From the cell containing the given text, extract its center point as [X, Y] coordinate. 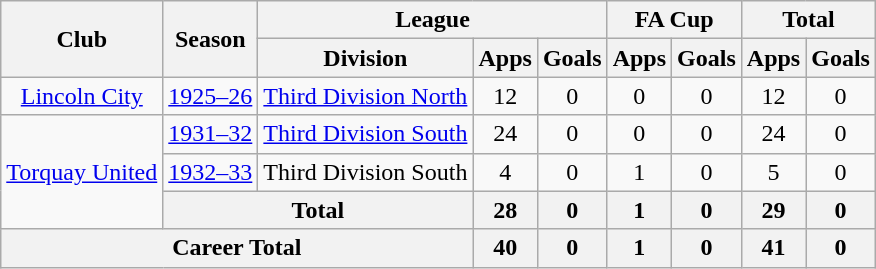
Division [366, 58]
Club [82, 39]
Season [210, 39]
FA Cup [674, 20]
41 [773, 248]
1932–33 [210, 172]
Career Total [237, 248]
29 [773, 210]
5 [773, 172]
1925–26 [210, 96]
Lincoln City [82, 96]
28 [505, 210]
4 [505, 172]
Third Division North [366, 96]
League [432, 20]
Torquay United [82, 172]
1931–32 [210, 134]
40 [505, 248]
